Identify which cell holds the provided text, then report its (X, Y) central coordinate. 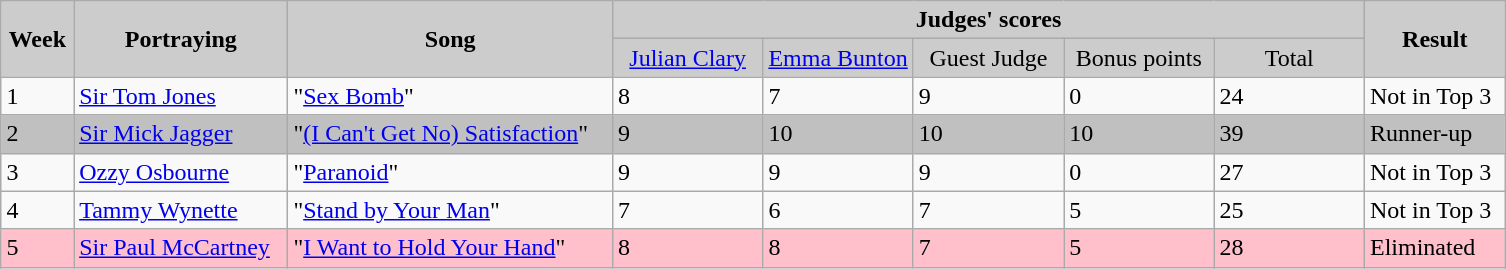
6 (838, 210)
Result (1434, 39)
Sir Mick Jagger (181, 134)
Sir Tom Jones (181, 96)
Total (1289, 58)
24 (1289, 96)
Week (38, 39)
"Sex Bomb" (450, 96)
1 (38, 96)
27 (1289, 172)
"Stand by Your Man" (450, 210)
Tammy Wynette (181, 210)
28 (1289, 248)
39 (1289, 134)
Judges' scores (988, 20)
3 (38, 172)
Guest Judge (988, 58)
Song (450, 39)
"Paranoid" (450, 172)
"I Want to Hold Your Hand" (450, 248)
Sir Paul McCartney (181, 248)
Bonus points (1139, 58)
Julian Clary (687, 58)
2 (38, 134)
Runner-up (1434, 134)
"(I Can't Get No) Satisfaction" (450, 134)
Ozzy Osbourne (181, 172)
Emma Bunton (838, 58)
Eliminated (1434, 248)
25 (1289, 210)
Portraying (181, 39)
4 (38, 210)
